Scan for the cell matching the given text and deliver its [X, Y] coordinate at center. 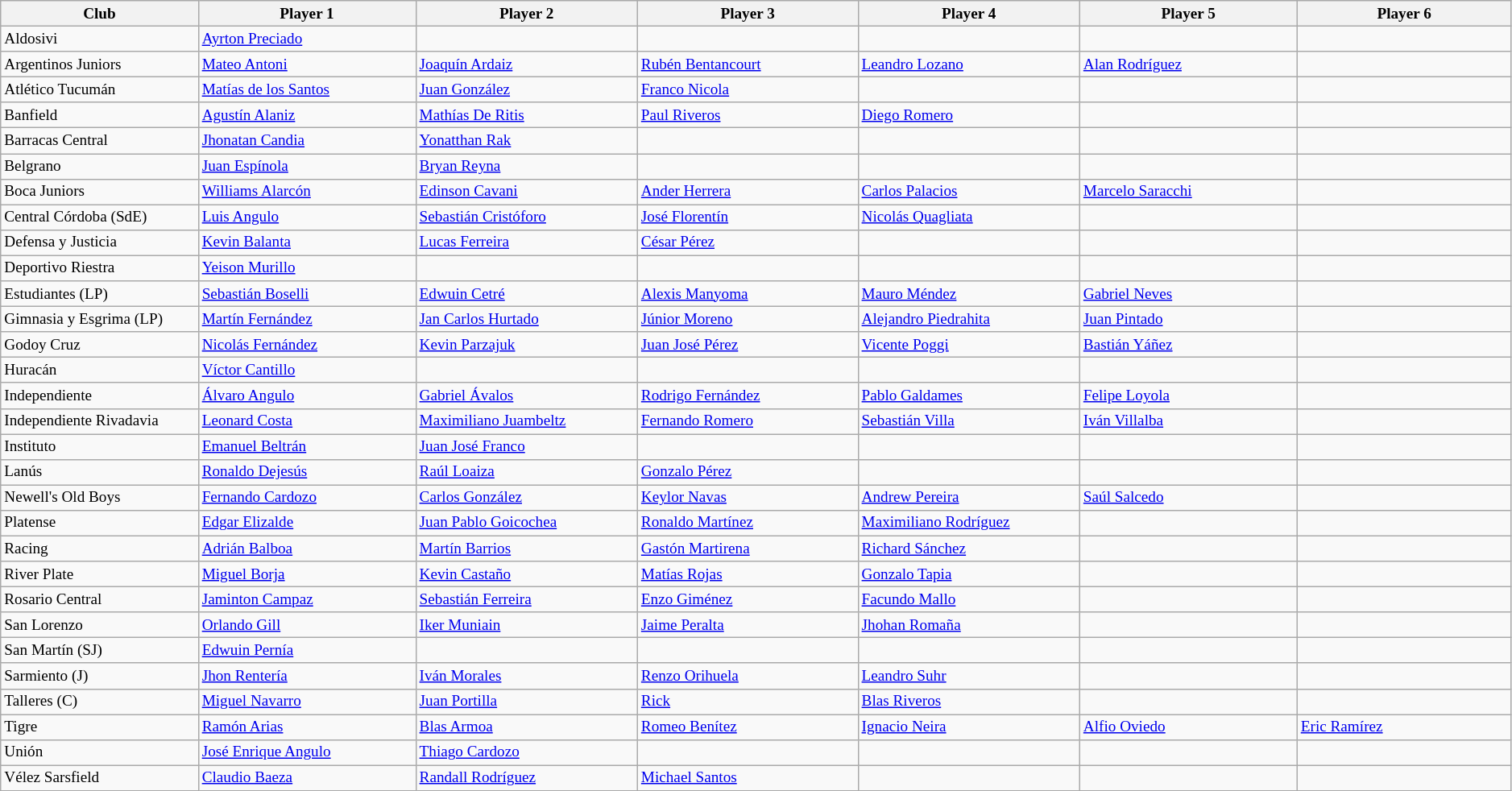
Pablo Galdames [968, 395]
Keylor Navas [748, 498]
Diego Romero [968, 115]
José Florentín [748, 217]
Blas Armoa [527, 727]
Jhohan Romaña [968, 625]
Richard Sánchez [968, 549]
Marcelo Saracchi [1188, 192]
Eric Ramírez [1404, 727]
Tigre [100, 727]
Argentinos Juniors [100, 64]
Huracán [100, 371]
San Lorenzo [100, 625]
Ronaldo Dejesús [307, 472]
Martín Barrios [527, 549]
Orlando Gill [307, 625]
Romeo Benítez [748, 727]
Defensa y Justicia [100, 242]
Edinson Cavani [527, 192]
Mathías De Ritis [527, 115]
Estudiantes (LP) [100, 294]
Juan Espínola [307, 166]
Bastián Yáñez [1188, 345]
Juan Pintado [1188, 319]
Ander Herrera [748, 192]
Blas Riveros [968, 702]
Fernando Romero [748, 421]
Claudio Baeza [307, 778]
Central Córdoba (SdE) [100, 217]
César Pérez [748, 242]
Platense [100, 523]
Matías Rojas [748, 574]
Talleres (C) [100, 702]
Ronaldo Martínez [748, 523]
Player 4 [968, 14]
Alexis Manyoma [748, 294]
Ayrton Preciado [307, 39]
Yonatthan Rak [527, 141]
Bryan Reyna [527, 166]
Martín Fernández [307, 319]
Leonard Costa [307, 421]
Juan González [527, 89]
Gonzalo Tapia [968, 574]
Lucas Ferreira [527, 242]
Sebastián Villa [968, 421]
Sebastián Ferreira [527, 599]
Player 5 [1188, 14]
Maximiliano Rodríguez [968, 523]
Racing [100, 549]
Juan Pablo Goicochea [527, 523]
Gabriel Ávalos [527, 395]
Ignacio Neira [968, 727]
Thiago Cardozo [527, 752]
Rosario Central [100, 599]
Rubén Bentancourt [748, 64]
Vélez Sarsfield [100, 778]
Miguel Borja [307, 574]
Kevin Parzajuk [527, 345]
Player 6 [1404, 14]
Nicolás Fernández [307, 345]
Player 1 [307, 14]
Barracas Central [100, 141]
Leandro Suhr [968, 676]
Player 2 [527, 14]
Boca Juniors [100, 192]
Instituto [100, 446]
Newell's Old Boys [100, 498]
Player 3 [748, 14]
Emanuel Beltrán [307, 446]
José Enrique Angulo [307, 752]
River Plate [100, 574]
Williams Alarcón [307, 192]
Edwuin Pernía [307, 651]
Gimnasia y Esgrima (LP) [100, 319]
Carlos Palacios [968, 192]
Independiente Rivadavia [100, 421]
Sarmiento (J) [100, 676]
Edwuin Cetré [527, 294]
Michael Santos [748, 778]
Nicolás Quagliata [968, 217]
Rodrigo Fernández [748, 395]
Raúl Loaiza [527, 472]
Maximiliano Juambeltz [527, 421]
Júnior Moreno [748, 319]
Carlos González [527, 498]
Alan Rodríguez [1188, 64]
Yeison Murillo [307, 268]
Víctor Cantillo [307, 371]
Mateo Antoni [307, 64]
Juan José Franco [527, 446]
Franco Nicola [748, 89]
Luis Angulo [307, 217]
Saúl Salcedo [1188, 498]
Sebastián Boselli [307, 294]
San Martín (SJ) [100, 651]
Atlético Tucumán [100, 89]
Jaminton Campaz [307, 599]
Leandro Lozano [968, 64]
Kevin Balanta [307, 242]
Aldosivi [100, 39]
Godoy Cruz [100, 345]
Fernando Cardozo [307, 498]
Miguel Navarro [307, 702]
Alfio Oviedo [1188, 727]
Renzo Orihuela [748, 676]
Jhonatan Candia [307, 141]
Agustín Alaniz [307, 115]
Felipe Loyola [1188, 395]
Club [100, 14]
Jan Carlos Hurtado [527, 319]
Juan José Pérez [748, 345]
Alejandro Piedrahita [968, 319]
Gonzalo Pérez [748, 472]
Gastón Martirena [748, 549]
Adrián Balboa [307, 549]
Álvaro Angulo [307, 395]
Matías de los Santos [307, 89]
Sebastián Cristóforo [527, 217]
Mauro Méndez [968, 294]
Randall Rodríguez [527, 778]
Ramón Arias [307, 727]
Iván Villalba [1188, 421]
Unión [100, 752]
Iker Muniain [527, 625]
Belgrano [100, 166]
Vicente Poggi [968, 345]
Joaquín Ardaiz [527, 64]
Andrew Pereira [968, 498]
Lanús [100, 472]
Facundo Mallo [968, 599]
Rick [748, 702]
Iván Morales [527, 676]
Kevin Castaño [527, 574]
Enzo Giménez [748, 599]
Deportivo Riestra [100, 268]
Edgar Elizalde [307, 523]
Jaime Peralta [748, 625]
Independiente [100, 395]
Gabriel Neves [1188, 294]
Paul Riveros [748, 115]
Juan Portilla [527, 702]
Jhon Rentería [307, 676]
Banfield [100, 115]
